Find where the given text appears and provide that cell's center as (X, Y) coordinate. 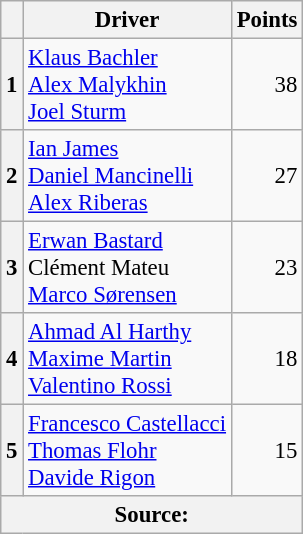
Klaus Bachler Alex Malykhin Joel Sturm (128, 85)
1 (12, 85)
5 (12, 451)
Points (266, 20)
38 (266, 85)
15 (266, 451)
Source: (152, 515)
27 (266, 176)
23 (266, 268)
Ahmad Al Harthy Maxime Martin Valentino Rossi (128, 359)
Erwan Bastard Clément Mateu Marco Sørensen (128, 268)
3 (12, 268)
Driver (128, 20)
Francesco Castellacci Thomas Flohr Davide Rigon (128, 451)
2 (12, 176)
Ian James Daniel Mancinelli Alex Riberas (128, 176)
4 (12, 359)
18 (266, 359)
